Pinpoint the cell where the given text exists, returning its (x, y) midpoint coordinate. 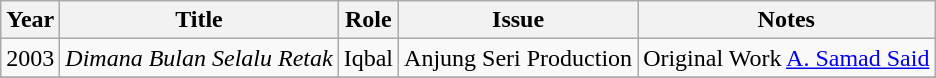
Notes (786, 20)
Role (368, 20)
Issue (518, 20)
Dimana Bulan Selalu Retak (199, 58)
Anjung Seri Production (518, 58)
Iqbal (368, 58)
Title (199, 20)
Year (30, 20)
2003 (30, 58)
Original Work A. Samad Said (786, 58)
